Return (X, Y) of the center of cell containing provided text 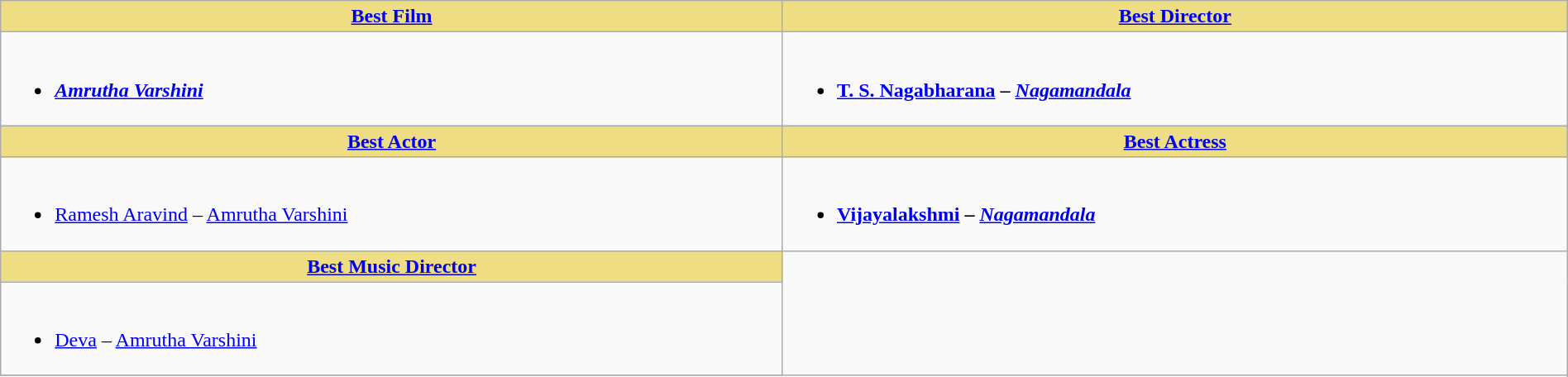
Amrutha Varshini (392, 79)
Ramesh Aravind – Amrutha Varshini (392, 203)
Vijayalakshmi – Nagamandala (1174, 203)
T. S. Nagabharana – Nagamandala (1174, 79)
Best Director (1174, 17)
Best Music Director (392, 266)
Deva – Amrutha Varshini (392, 329)
Best Actor (392, 141)
Best Actress (1174, 141)
Best Film (392, 17)
